Return the [x, y] coordinate for the center point of the cell that contains the specified text.  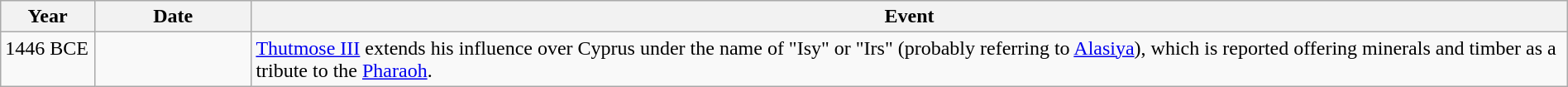
Date [172, 17]
1446 BCE [48, 60]
Year [48, 17]
Event [910, 17]
